From the cell containing the given text, extract its center point as (X, Y) coordinate. 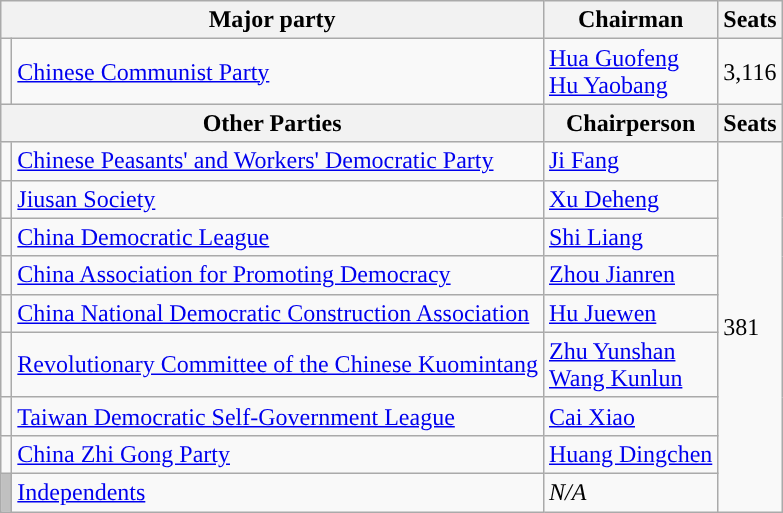
N/A (630, 492)
Taiwan Democratic Self-Government League (278, 416)
Chinese Communist Party (278, 72)
Hua GuofengHu Yaobang (630, 72)
China Democratic League (278, 237)
Hu Juewen (630, 313)
Huang Dingchen (630, 454)
Xu Deheng (630, 199)
381 (750, 327)
Other Parties (272, 123)
Cai Xiao (630, 416)
Jiusan Society (278, 199)
China Association for Promoting Democracy (278, 275)
Zhu YunshanWang Kunlun (630, 364)
Chairman (630, 20)
China National Democratic Construction Association (278, 313)
Independents (278, 492)
Revolutionary Committee of the Chinese Kuomintang (278, 364)
3,116 (750, 72)
Chairperson (630, 123)
Ji Fang (630, 161)
Zhou Jianren (630, 275)
Major party (272, 20)
Chinese Peasants' and Workers' Democratic Party (278, 161)
Shi Liang (630, 237)
China Zhi Gong Party (278, 454)
